For the text-containing cell, return its midpoint in (X, Y) coordinate format. 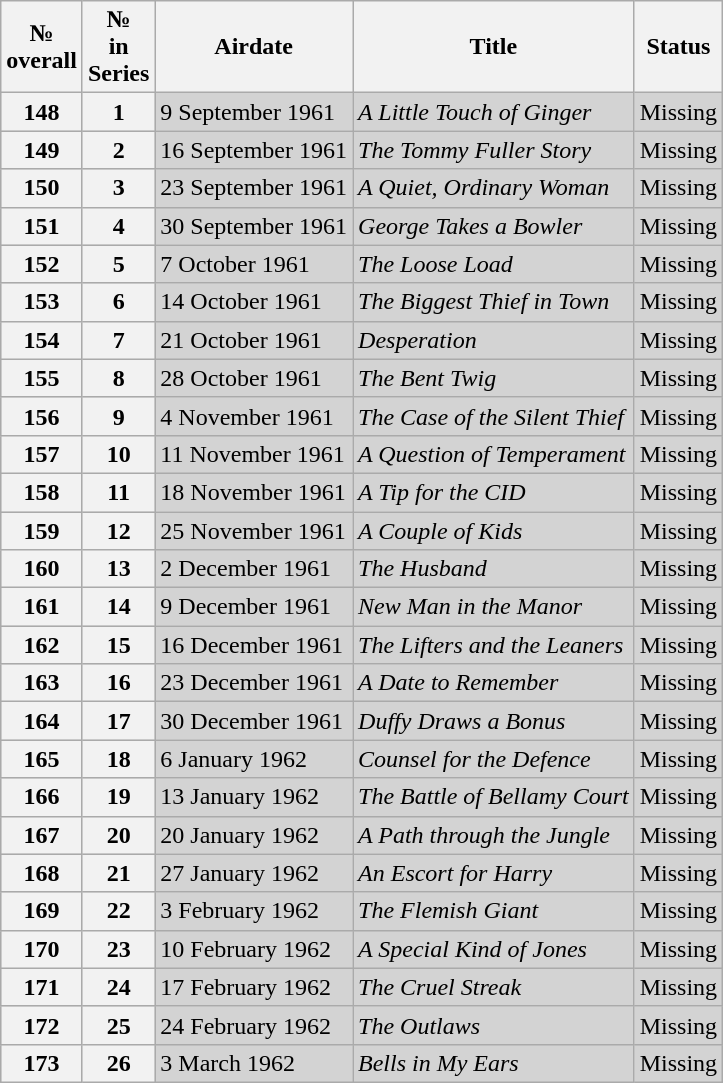
13 (118, 569)
23 September 1961 (254, 188)
173 (42, 1063)
158 (42, 492)
15 (118, 645)
24 February 1962 (254, 1025)
28 October 1961 (254, 378)
2 (118, 150)
153 (42, 302)
4 (118, 226)
170 (42, 949)
11 November 1961 (254, 454)
7 October 1961 (254, 264)
Status (678, 47)
6 (118, 302)
3 February 1962 (254, 911)
156 (42, 416)
5 (118, 264)
The Loose Load (494, 264)
The Outlaws (494, 1025)
The Bent Twig (494, 378)
151 (42, 226)
166 (42, 797)
George Takes a Bowler (494, 226)
An Escort for Harry (494, 873)
14 October 1961 (254, 302)
162 (42, 645)
A Quiet, Ordinary Woman (494, 188)
№overall (42, 47)
3 (118, 188)
The Cruel Streak (494, 987)
24 (118, 987)
A Path through the Jungle (494, 835)
14 (118, 607)
3 March 1962 (254, 1063)
18 (118, 759)
160 (42, 569)
A Tip for the CID (494, 492)
22 (118, 911)
169 (42, 911)
The Lifters and the Leaners (494, 645)
12 (118, 531)
10 February 1962 (254, 949)
18 November 1961 (254, 492)
168 (42, 873)
The Case of the Silent Thief (494, 416)
154 (42, 340)
16 December 1961 (254, 645)
The Husband (494, 569)
Bells in My Ears (494, 1063)
New Man in the Manor (494, 607)
27 January 1962 (254, 873)
A Couple of Kids (494, 531)
4 November 1961 (254, 416)
23 December 1961 (254, 683)
163 (42, 683)
23 (118, 949)
7 (118, 340)
11 (118, 492)
A Question of Temperament (494, 454)
13 January 1962 (254, 797)
The Flemish Giant (494, 911)
6 January 1962 (254, 759)
A Little Touch of Ginger (494, 112)
A Date to Remember (494, 683)
The Tommy Fuller Story (494, 150)
Counsel for the Defence (494, 759)
9 (118, 416)
16 (118, 683)
30 September 1961 (254, 226)
The Biggest Thief in Town (494, 302)
165 (42, 759)
9 December 1961 (254, 607)
155 (42, 378)
159 (42, 531)
№inSeries (118, 47)
Title (494, 47)
171 (42, 987)
1 (118, 112)
16 September 1961 (254, 150)
20 January 1962 (254, 835)
Airdate (254, 47)
8 (118, 378)
19 (118, 797)
26 (118, 1063)
20 (118, 835)
10 (118, 454)
30 December 1961 (254, 721)
2 December 1961 (254, 569)
157 (42, 454)
The Battle of Bellamy Court (494, 797)
25 November 1961 (254, 531)
164 (42, 721)
152 (42, 264)
150 (42, 188)
9 September 1961 (254, 112)
17 February 1962 (254, 987)
172 (42, 1025)
149 (42, 150)
167 (42, 835)
25 (118, 1025)
21 (118, 873)
148 (42, 112)
161 (42, 607)
Desperation (494, 340)
A Special Kind of Jones (494, 949)
21 October 1961 (254, 340)
Duffy Draws a Bonus (494, 721)
17 (118, 721)
